Return (x, y) of the center of cell containing provided text 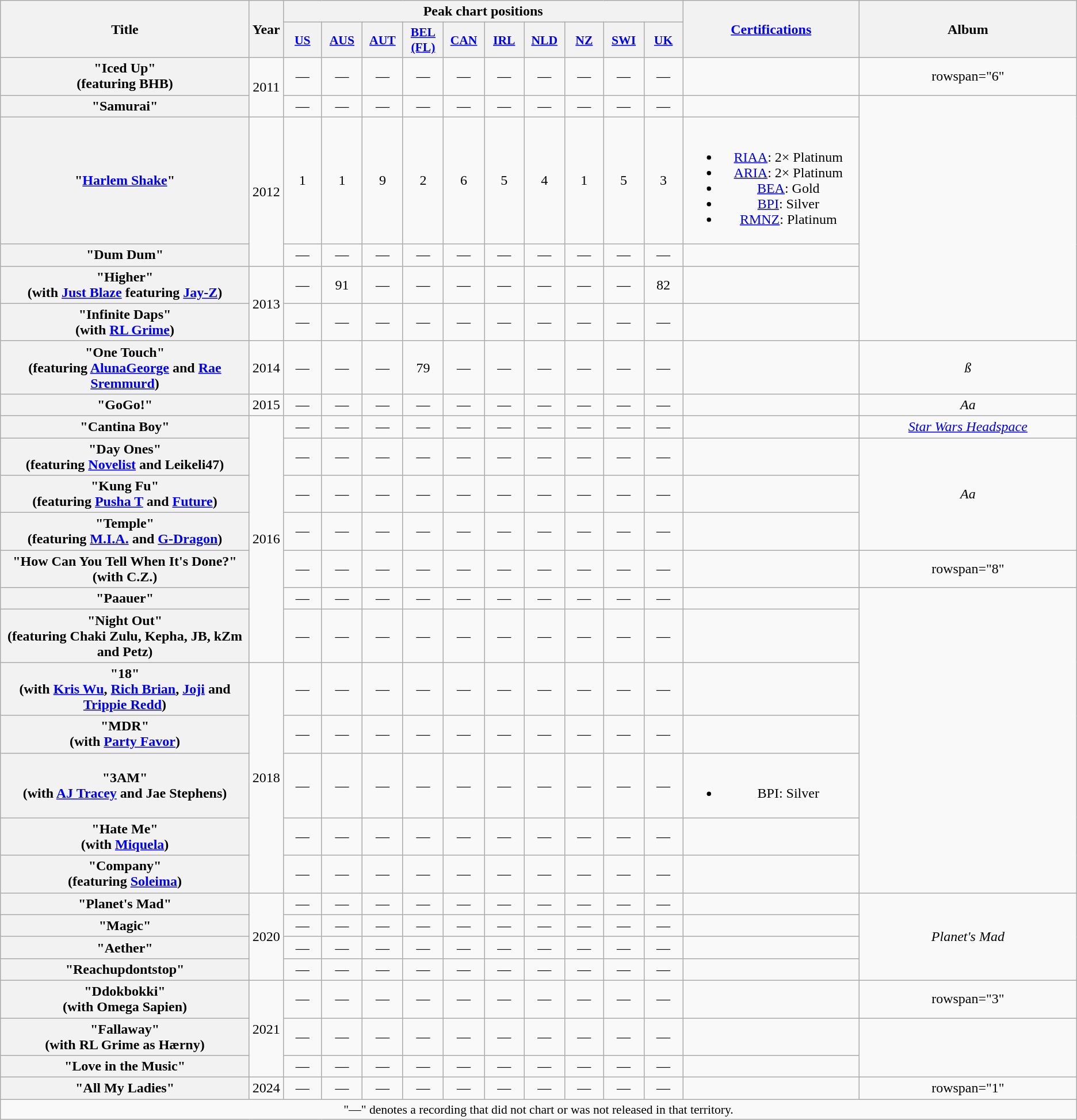
"Planet's Mad" (125, 904)
BPI: Silver (771, 785)
NLD (544, 40)
"One Touch" (featuring AlunaGeorge and Rae Sremmurd) (125, 367)
"3AM" (with AJ Tracey and Jae Stephens) (125, 785)
BEL(FL) (423, 40)
"Ddokbokki" (with Omega Sapien) (125, 999)
"Dum Dum" (125, 255)
"Reachupdontstop" (125, 969)
Planet's Mad (968, 936)
2015 (266, 405)
2018 (266, 778)
"Samurai" (125, 106)
RIAA: 2× PlatinumARIA: 2× PlatinumBEA: GoldBPI: SilverRMNZ: Platinum (771, 181)
"Aether" (125, 947)
"Day Ones" (featuring Novelist and Leikeli47) (125, 456)
rowspan="3" (968, 999)
9 (383, 181)
"Temple" (featuring M.I.A. and G-Dragon) (125, 532)
IRL (504, 40)
2020 (266, 936)
"Iced Up" (featuring BHB) (125, 76)
"Higher" (with Just Blaze featuring Jay-Z) (125, 284)
4 (544, 181)
"—" denotes a recording that did not chart or was not released in that territory. (538, 1110)
79 (423, 367)
"How Can You Tell When It's Done?" (with C.Z.) (125, 569)
CAN (464, 40)
rowspan="1" (968, 1088)
Peak chart positions (483, 12)
SWI (624, 40)
"Magic" (125, 925)
US (303, 40)
AUT (383, 40)
rowspan="6" (968, 76)
Certifications (771, 29)
rowspan="8" (968, 569)
UK (663, 40)
2 (423, 181)
2014 (266, 367)
2013 (266, 303)
"All My Ladies" (125, 1088)
ß (968, 367)
NZ (585, 40)
"18" (with Kris Wu, Rich Brian, Joji and Trippie Redd) (125, 689)
AUS (342, 40)
Year (266, 29)
91 (342, 284)
"Cantina Boy" (125, 426)
2012 (266, 191)
2024 (266, 1088)
2016 (266, 539)
82 (663, 284)
Album (968, 29)
"Infinite Daps" (with RL Grime) (125, 322)
2011 (266, 87)
2021 (266, 1028)
"Night Out" (featuring Chaki Zulu, Kepha, JB, kZm and Petz) (125, 636)
"Hate Me" (with Miquela) (125, 837)
Star Wars Headspace (968, 426)
"GoGo!" (125, 405)
"Love in the Music" (125, 1066)
Title (125, 29)
6 (464, 181)
"Company" (featuring Soleima) (125, 874)
"Fallaway" (with RL Grime as Hærny) (125, 1036)
3 (663, 181)
"Paauer" (125, 599)
"Kung Fu" (featuring Pusha T and Future) (125, 494)
"MDR" (with Party Favor) (125, 734)
"Harlem Shake" (125, 181)
